Scan for the cell matching the given text and deliver its (X, Y) coordinate at center. 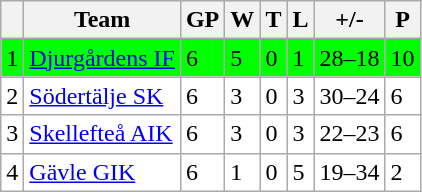
22–23 (350, 134)
T (274, 20)
Södertälje SK (102, 96)
Skellefteå AIK (102, 134)
19–34 (350, 172)
4 (12, 172)
P (402, 20)
+/- (350, 20)
GP (202, 20)
30–24 (350, 96)
Djurgårdens IF (102, 58)
10 (402, 58)
28–18 (350, 58)
L (300, 20)
Team (102, 20)
Gävle GIK (102, 172)
W (242, 20)
